Detect which cell encompasses the target text, then output its (x, y) center coordinate. 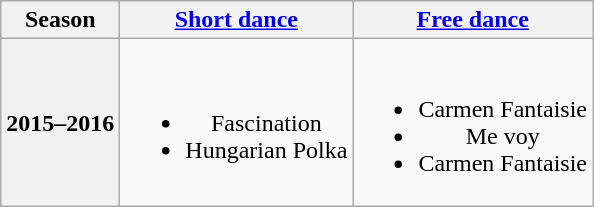
2015–2016 (60, 122)
Free dance (473, 20)
Short dance (236, 20)
Season (60, 20)
Carmen Fantaisie Me voy Carmen Fantaisie (473, 122)
Fascination Hungarian Polka (236, 122)
